Extract the [X, Y] coordinate from the center of the cell holding the provided text.  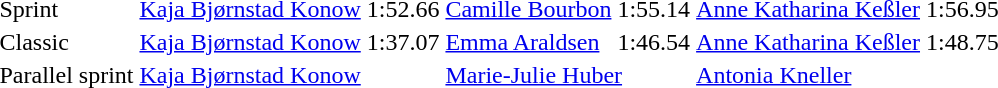
1:46.54 [654, 42]
Emma Araldsen [528, 42]
Kaja Bjørnstad Konow [250, 42]
1:37.07 [403, 42]
Anne Katharina Keßler [808, 42]
